Capture the cell that displays the provided text and extract its (X, Y) central coordinate. 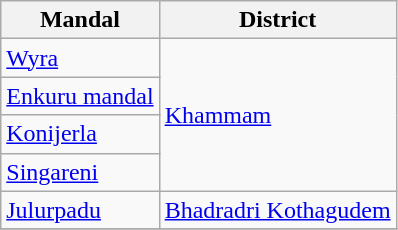
Khammam (278, 115)
Enkuru mandal (80, 96)
District (278, 20)
Julurpadu (80, 210)
Bhadradri Kothagudem (278, 210)
Konijerla (80, 134)
Wyra (80, 58)
Mandal (80, 20)
Singareni (80, 172)
